Extract the [x, y] coordinate from the center of the cell holding the provided text.  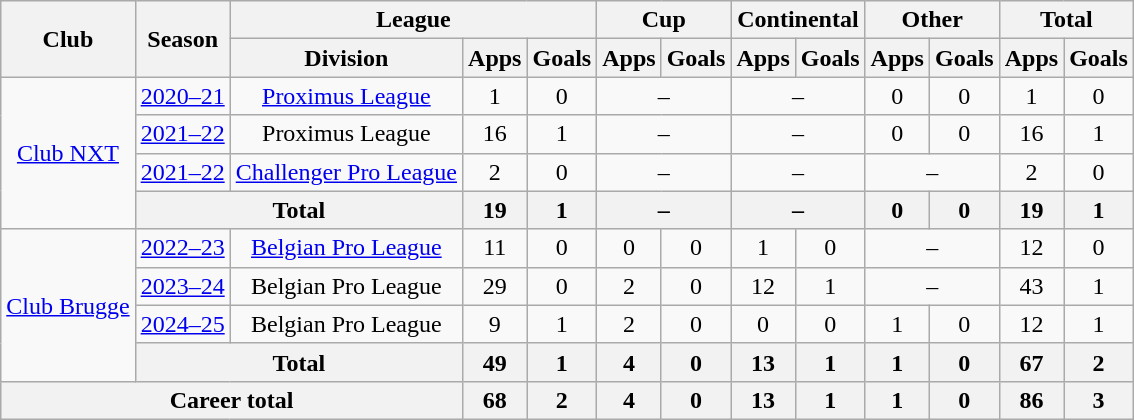
Cup [664, 20]
3 [1099, 400]
29 [495, 286]
Season [182, 39]
2024–25 [182, 324]
League [413, 20]
43 [1031, 286]
9 [495, 324]
Club NXT [68, 153]
Continental [798, 20]
Other [932, 20]
49 [495, 362]
Challenger Pro League [346, 172]
Club Brugge [68, 305]
68 [495, 400]
67 [1031, 362]
2022–23 [182, 248]
Division [346, 58]
11 [495, 248]
2020–21 [182, 96]
86 [1031, 400]
2023–24 [182, 286]
Club [68, 39]
Career total [232, 400]
